Identify which cell holds the provided text, then report its [X, Y] central coordinate. 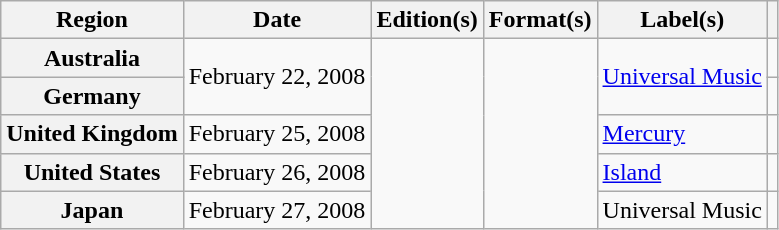
Germany [92, 96]
Island [682, 172]
Date [277, 20]
Mercury [682, 134]
Japan [92, 210]
Format(s) [540, 20]
United States [92, 172]
Region [92, 20]
Label(s) [682, 20]
February 25, 2008 [277, 134]
Australia [92, 58]
Edition(s) [427, 20]
United Kingdom [92, 134]
February 26, 2008 [277, 172]
February 27, 2008 [277, 210]
February 22, 2008 [277, 77]
